Determine the [x, y] coordinate at the center of the cell enclosing the given text.  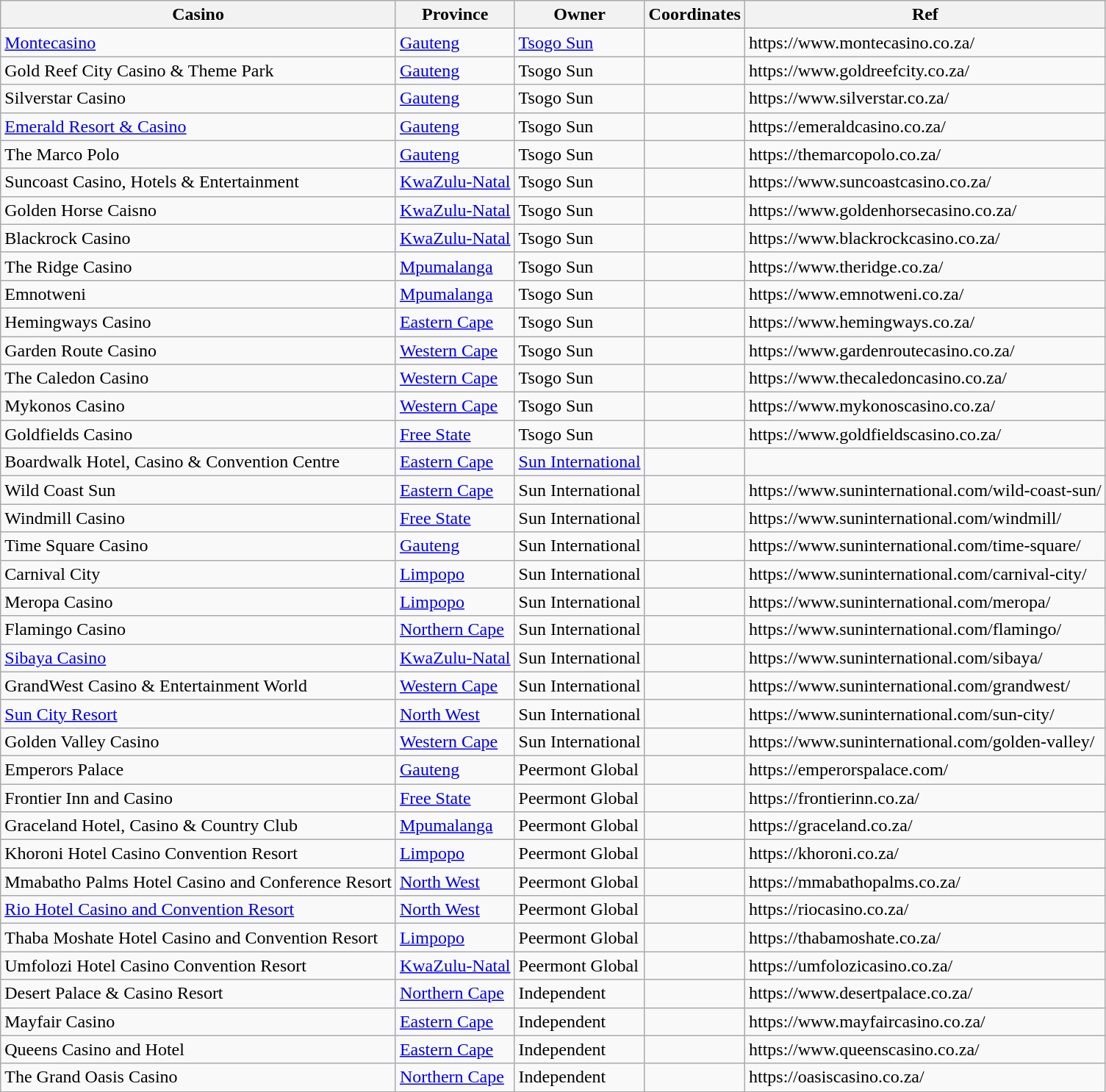
https://www.montecasino.co.za/ [924, 43]
https://frontierinn.co.za/ [924, 797]
Time Square Casino [198, 546]
https://riocasino.co.za/ [924, 910]
Sibaya Casino [198, 658]
Mayfair Casino [198, 1021]
https://www.suninternational.com/carnival-city/ [924, 574]
Province [455, 15]
Goldfields Casino [198, 434]
https://www.suninternational.com/windmill/ [924, 518]
Flamingo Casino [198, 630]
https://www.suninternational.com/time-square/ [924, 546]
Coordinates [694, 15]
https://emperorspalace.com/ [924, 769]
https://www.suninternational.com/wild-coast-sun/ [924, 490]
https://thabamoshate.co.za/ [924, 938]
Desert Palace & Casino Resort [198, 994]
Emperors Palace [198, 769]
Rio Hotel Casino and Convention Resort [198, 910]
Umfolozi Hotel Casino Convention Resort [198, 966]
https://www.desertpalace.co.za/ [924, 994]
https://www.suninternational.com/sibaya/ [924, 658]
Blackrock Casino [198, 238]
https://www.goldfieldscasino.co.za/ [924, 434]
https://www.suninternational.com/flamingo/ [924, 630]
Carnival City [198, 574]
https://www.queenscasino.co.za/ [924, 1049]
Meropa Casino [198, 602]
Frontier Inn and Casino [198, 797]
Emnotweni [198, 294]
https://www.silverstar.co.za/ [924, 98]
https://www.goldreefcity.co.za/ [924, 71]
https://emeraldcasino.co.za/ [924, 126]
https://www.gardenroutecasino.co.za/ [924, 351]
The Ridge Casino [198, 266]
Ref [924, 15]
Emerald Resort & Casino [198, 126]
https://oasiscasino.co.za/ [924, 1077]
The Grand Oasis Casino [198, 1077]
https://www.mykonoscasino.co.za/ [924, 406]
https://www.hemingways.co.za/ [924, 322]
https://www.blackrockcasino.co.za/ [924, 238]
Queens Casino and Hotel [198, 1049]
https://www.thecaledoncasino.co.za/ [924, 378]
Sun City Resort [198, 714]
https://umfolozicasino.co.za/ [924, 966]
GrandWest Casino & Entertainment World [198, 686]
Owner [579, 15]
Hemingways Casino [198, 322]
https://www.mayfaircasino.co.za/ [924, 1021]
https://www.suncoastcasino.co.za/ [924, 182]
Golden Valley Casino [198, 741]
Boardwalk Hotel, Casino & Convention Centre [198, 462]
Garden Route Casino [198, 351]
https://www.suninternational.com/golden-valley/ [924, 741]
https://khoroni.co.za/ [924, 854]
Khoroni Hotel Casino Convention Resort [198, 854]
https://mmabathopalms.co.za/ [924, 882]
https://www.suninternational.com/meropa/ [924, 602]
The Marco Polo [198, 154]
Golden Horse Caisno [198, 210]
Casino [198, 15]
Graceland Hotel, Casino & Country Club [198, 826]
https://themarcopolo.co.za/ [924, 154]
Gold Reef City Casino & Theme Park [198, 71]
Mykonos Casino [198, 406]
https://www.emnotweni.co.za/ [924, 294]
https://www.goldenhorsecasino.co.za/ [924, 210]
https://www.suninternational.com/grandwest/ [924, 686]
Windmill Casino [198, 518]
Mmabatho Palms Hotel Casino and Conference Resort [198, 882]
Thaba Moshate Hotel Casino and Convention Resort [198, 938]
https://graceland.co.za/ [924, 826]
https://www.suninternational.com/sun-city/ [924, 714]
Wild Coast Sun [198, 490]
Silverstar Casino [198, 98]
The Caledon Casino [198, 378]
https://www.theridge.co.za/ [924, 266]
Montecasino [198, 43]
Suncoast Casino, Hotels & Entertainment [198, 182]
